Scan for the cell matching the given text and deliver its (X, Y) coordinate at center. 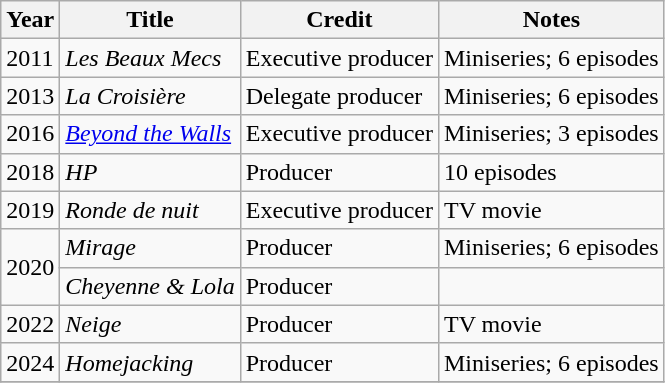
10 episodes (551, 172)
Notes (551, 20)
Neige (150, 324)
2020 (30, 267)
Les Beaux Mecs (150, 58)
Ronde de nuit (150, 210)
Mirage (150, 248)
Delegate producer (339, 96)
2018 (30, 172)
La Croisière (150, 96)
2022 (30, 324)
Year (30, 20)
Beyond the Walls (150, 134)
Credit (339, 20)
Title (150, 20)
2024 (30, 362)
Cheyenne & Lola (150, 286)
Miniseries; 3 episodes (551, 134)
2011 (30, 58)
2019 (30, 210)
2016 (30, 134)
Homejacking (150, 362)
2013 (30, 96)
HP (150, 172)
